Scan for the cell matching the given text and deliver its (x, y) coordinate at center. 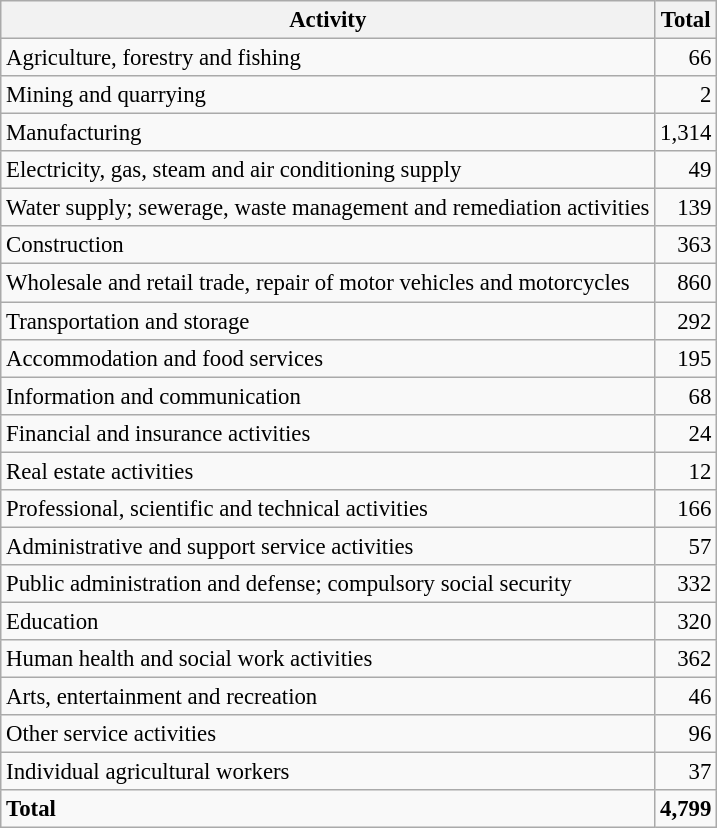
46 (686, 697)
2 (686, 95)
Electricity, gas, steam and air conditioning supply (328, 170)
166 (686, 509)
Accommodation and food services (328, 358)
Professional, scientific and technical activities (328, 509)
363 (686, 245)
Other service activities (328, 734)
Agriculture, forestry and fishing (328, 58)
Transportation and storage (328, 321)
Activity (328, 20)
66 (686, 58)
37 (686, 772)
1,314 (686, 133)
Education (328, 621)
12 (686, 471)
362 (686, 659)
Information and communication (328, 396)
Water supply; sewerage, waste management and remediation activities (328, 208)
4,799 (686, 809)
Administrative and support service activities (328, 546)
320 (686, 621)
Public administration and defense; compulsory social security (328, 584)
195 (686, 358)
Financial and insurance activities (328, 433)
24 (686, 433)
Wholesale and retail trade, repair of motor vehicles and motorcycles (328, 283)
68 (686, 396)
139 (686, 208)
Manufacturing (328, 133)
Human health and social work activities (328, 659)
292 (686, 321)
49 (686, 170)
860 (686, 283)
57 (686, 546)
Real estate activities (328, 471)
Arts, entertainment and recreation (328, 697)
Construction (328, 245)
Mining and quarrying (328, 95)
Individual agricultural workers (328, 772)
96 (686, 734)
332 (686, 584)
